Locate the cell with the specified text and output its (X, Y) center coordinate. 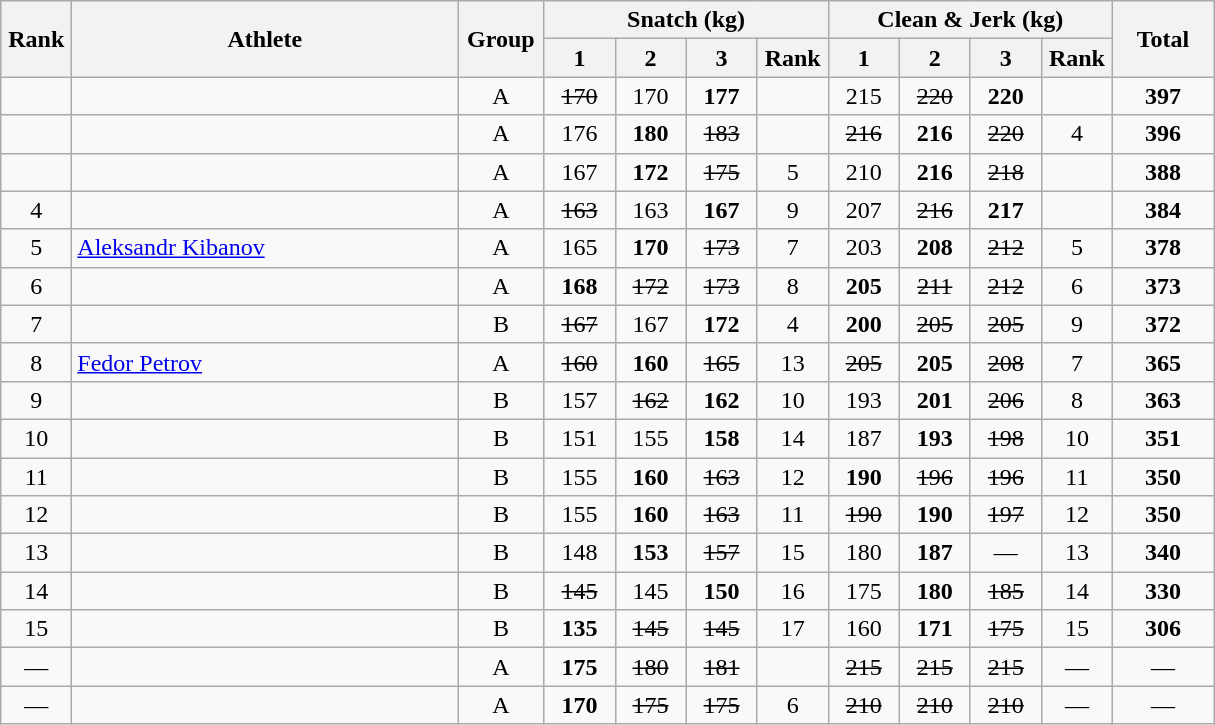
198 (1006, 438)
397 (1162, 96)
373 (1162, 286)
Athlete (265, 39)
Clean & Jerk (kg) (970, 20)
365 (1162, 362)
388 (1162, 172)
340 (1162, 553)
396 (1162, 134)
176 (580, 134)
351 (1162, 438)
150 (722, 591)
183 (722, 134)
Fedor Petrov (265, 362)
330 (1162, 591)
17 (792, 629)
206 (1006, 400)
181 (722, 667)
207 (864, 210)
203 (864, 248)
218 (1006, 172)
153 (650, 553)
151 (580, 438)
372 (1162, 324)
Snatch (kg) (686, 20)
378 (1162, 248)
384 (1162, 210)
201 (934, 400)
197 (1006, 515)
171 (934, 629)
200 (864, 324)
Group (501, 39)
16 (792, 591)
Aleksandr Kibanov (265, 248)
148 (580, 553)
363 (1162, 400)
211 (934, 286)
306 (1162, 629)
135 (580, 629)
177 (722, 96)
185 (1006, 591)
217 (1006, 210)
158 (722, 438)
168 (580, 286)
Total (1162, 39)
